Identify which cell holds the provided text, then report its [X, Y] central coordinate. 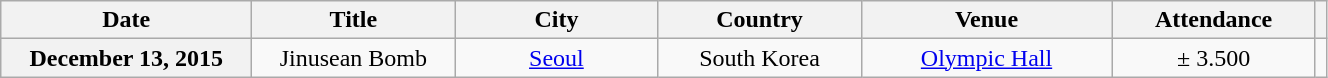
Attendance [1214, 20]
Seoul [556, 58]
South Korea [760, 58]
± 3.500 [1214, 58]
Date [126, 20]
Title [354, 20]
Venue [986, 20]
City [556, 20]
Jinusean Bomb [354, 58]
December 13, 2015 [126, 58]
Country [760, 20]
Olympic Hall [986, 58]
